Pinpoint the cell where the given text exists, returning its [X, Y] midpoint coordinate. 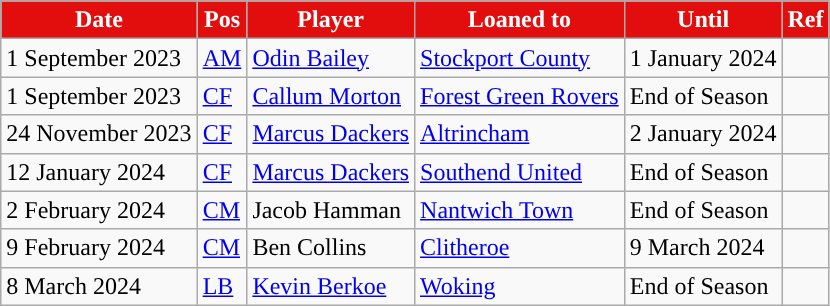
Player [331, 20]
Ben Collins [331, 248]
2 February 2024 [99, 210]
Ref [806, 20]
Callum Morton [331, 96]
Kevin Berkoe [331, 286]
9 February 2024 [99, 248]
Stockport County [520, 58]
Southend United [520, 172]
Woking [520, 286]
Pos [222, 20]
AM [222, 58]
12 January 2024 [99, 172]
Forest Green Rovers [520, 96]
Nantwich Town [520, 210]
1 January 2024 [703, 58]
8 March 2024 [99, 286]
24 November 2023 [99, 134]
Until [703, 20]
9 March 2024 [703, 248]
Altrincham [520, 134]
2 January 2024 [703, 134]
Odin Bailey [331, 58]
Loaned to [520, 20]
Clitheroe [520, 248]
Date [99, 20]
LB [222, 286]
Jacob Hamman [331, 210]
